Find where the given text appears and provide that cell's center as [X, Y] coordinate. 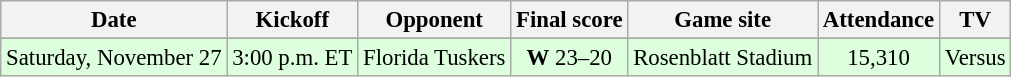
3:00 p.m. ET [292, 58]
15,310 [879, 58]
Rosenblatt Stadium [723, 58]
W 23–20 [570, 58]
Final score [570, 20]
Game site [723, 20]
Kickoff [292, 20]
Opponent [434, 20]
Saturday, November 27 [114, 58]
Attendance [879, 20]
TV [974, 20]
Florida Tuskers [434, 58]
Versus [974, 58]
Date [114, 20]
